Search for the cell housing the specified text and yield its (x, y) center coordinate. 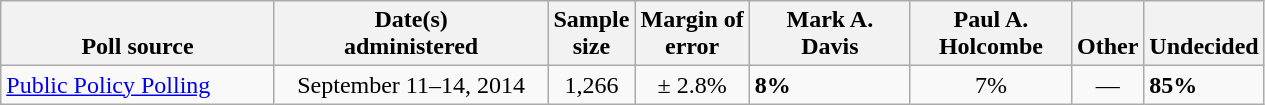
Poll source (138, 34)
Samplesize (592, 34)
Public Policy Polling (138, 85)
7% (990, 85)
1,266 (592, 85)
Mark A.Davis (830, 34)
Other (1107, 34)
— (1107, 85)
Paul A.Holcombe (990, 34)
September 11–14, 2014 (411, 85)
85% (1204, 85)
± 2.8% (692, 85)
Margin oferror (692, 34)
Undecided (1204, 34)
Date(s)administered (411, 34)
8% (830, 85)
